Identify which cell holds the provided text, then report its [X, Y] central coordinate. 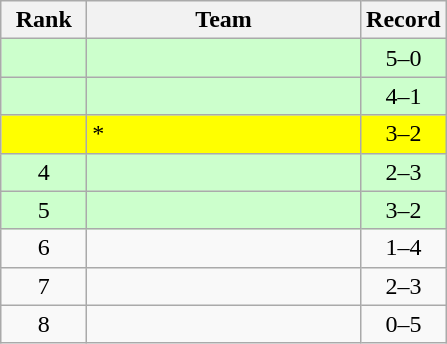
1–4 [403, 248]
6 [44, 248]
0–5 [403, 324]
8 [44, 324]
5 [44, 210]
4 [44, 172]
Team [224, 20]
7 [44, 286]
Record [403, 20]
* [224, 134]
4–1 [403, 96]
Rank [44, 20]
5–0 [403, 58]
